Output the [x, y] coordinate of the center of the cell containing the given text.  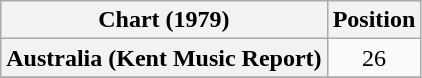
26 [374, 58]
Australia (Kent Music Report) [164, 58]
Chart (1979) [164, 20]
Position [374, 20]
